From the cell containing the given text, extract its center point as (x, y) coordinate. 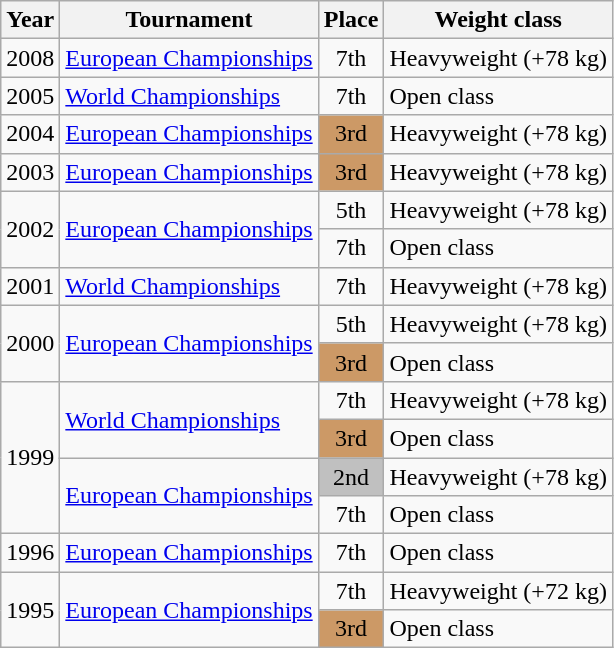
Year (30, 20)
2008 (30, 58)
1996 (30, 553)
2001 (30, 286)
1999 (30, 457)
2002 (30, 229)
2005 (30, 96)
Place (351, 20)
Tournament (189, 20)
Heavyweight (+72 kg) (498, 591)
Weight class (498, 20)
1995 (30, 610)
2000 (30, 343)
2003 (30, 172)
2nd (351, 477)
2004 (30, 134)
